Capture the cell that displays the provided text and extract its (x, y) central coordinate. 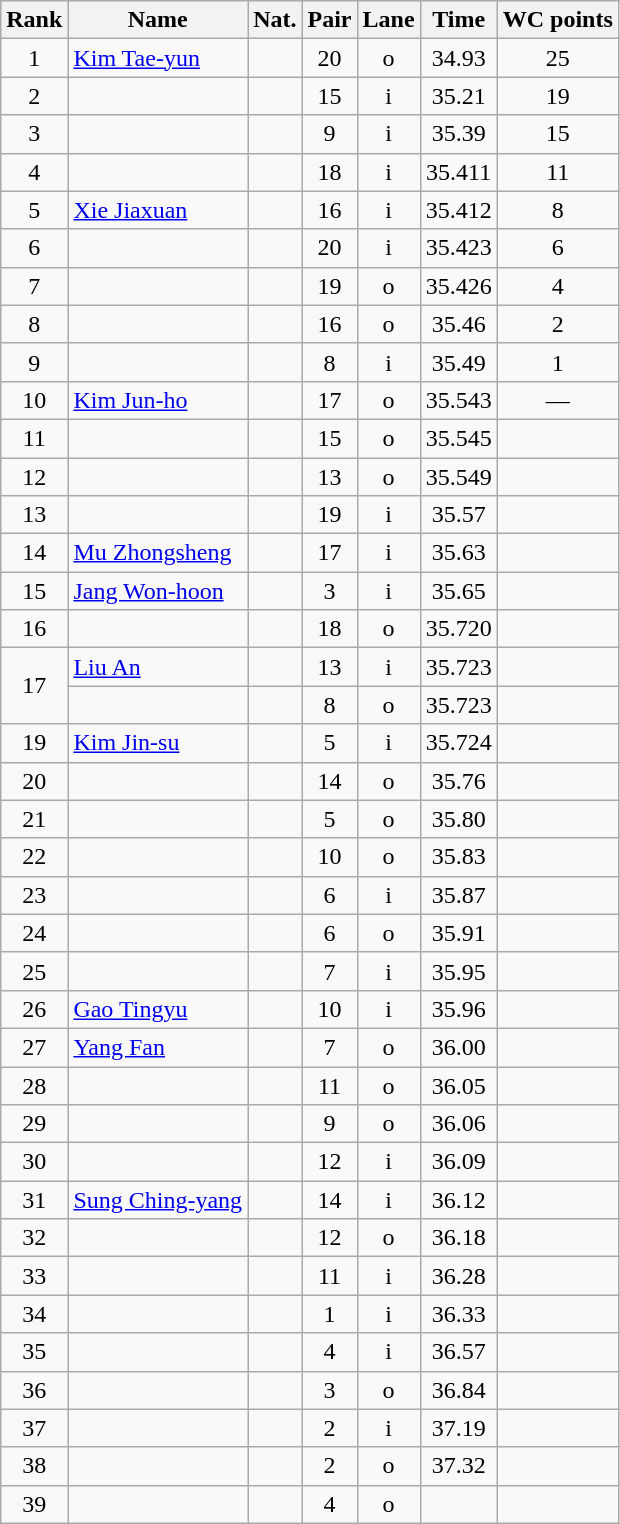
36.33 (458, 1314)
34.93 (458, 58)
35.543 (458, 400)
35.80 (458, 819)
35.49 (458, 362)
36.12 (458, 1200)
WC points (558, 20)
26 (34, 1009)
Jang Won-hoon (158, 591)
Lane (388, 20)
36.57 (458, 1352)
Yang Fan (158, 1047)
23 (34, 895)
35 (34, 1352)
35.720 (458, 629)
36.28 (458, 1276)
35.724 (458, 743)
Nat. (275, 20)
27 (34, 1047)
35.96 (458, 1009)
38 (34, 1466)
35.65 (458, 591)
36.05 (458, 1085)
37.19 (458, 1428)
35.411 (458, 172)
35.95 (458, 971)
28 (34, 1085)
35.87 (458, 895)
35.63 (458, 553)
35.423 (458, 248)
30 (34, 1162)
37.32 (458, 1466)
35.57 (458, 515)
39 (34, 1504)
36.84 (458, 1390)
21 (34, 819)
35.545 (458, 438)
35.426 (458, 286)
36.18 (458, 1238)
35.21 (458, 96)
Kim Jun-ho (158, 400)
Kim Jin-su (158, 743)
32 (34, 1238)
Mu Zhongsheng (158, 553)
31 (34, 1200)
35.76 (458, 781)
22 (34, 857)
35.46 (458, 324)
Name (158, 20)
Kim Tae-yun (158, 58)
36.00 (458, 1047)
37 (34, 1428)
34 (34, 1314)
35.91 (458, 933)
35.83 (458, 857)
Liu An (158, 667)
29 (34, 1124)
Rank (34, 20)
36.06 (458, 1124)
Time (458, 20)
Sung Ching-yang (158, 1200)
35.39 (458, 134)
36.09 (458, 1162)
24 (34, 933)
— (558, 400)
Xie Jiaxuan (158, 210)
36 (34, 1390)
35.412 (458, 210)
Gao Tingyu (158, 1009)
Pair (330, 20)
33 (34, 1276)
35.549 (458, 477)
